Determine the [X, Y] coordinate at the center of the cell enclosing the given text.  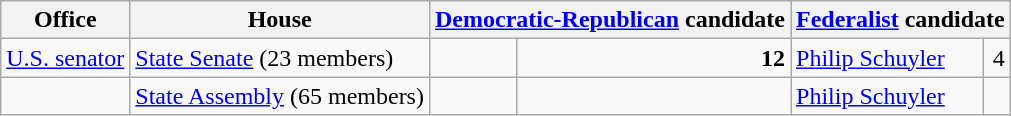
12 [653, 58]
State Assembly (65 members) [280, 96]
Office [66, 20]
U.S. senator [66, 58]
State Senate (23 members) [280, 58]
House [280, 20]
Democratic-Republican candidate [610, 20]
4 [996, 58]
Federalist candidate [901, 20]
